Output the (X, Y) coordinate of the center of the cell containing the given text.  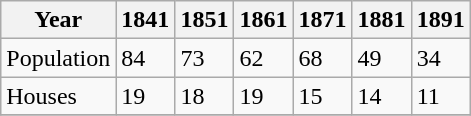
73 (204, 58)
49 (382, 58)
18 (204, 96)
1841 (146, 20)
1881 (382, 20)
11 (440, 96)
Year (58, 20)
1861 (264, 20)
1891 (440, 20)
62 (264, 58)
84 (146, 58)
1851 (204, 20)
1871 (322, 20)
14 (382, 96)
15 (322, 96)
Houses (58, 96)
Population (58, 58)
68 (322, 58)
34 (440, 58)
